Extract the [X, Y] coordinate from the center of the cell holding the provided text.  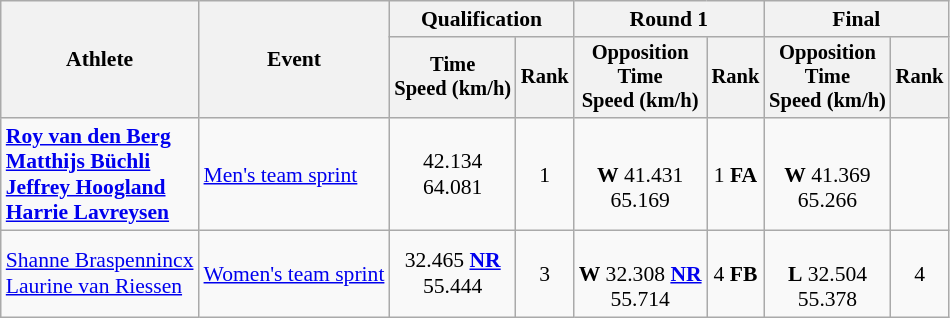
L 32.50455.378 [828, 274]
1 FA [736, 174]
W 32.308 NR55.714 [640, 274]
Qualification [481, 19]
W 41.431 65.169 [640, 174]
Round 1 [670, 19]
Roy van den BergMatthijs BüchliJeffrey HooglandHarrie Lavreysen [100, 174]
1 [545, 174]
Event [294, 60]
32.465 NR55.444 [452, 274]
Shanne BraspennincxLaurine van Riessen [100, 274]
42.134 64.081 [452, 174]
Women's team sprint [294, 274]
Final [856, 19]
4 [920, 274]
TimeSpeed (km/h) [452, 78]
3 [545, 274]
4 FB [736, 274]
W 41.369 65.266 [828, 174]
Men's team sprint [294, 174]
Athlete [100, 60]
